Determine the [X, Y] coordinate at the center of the cell enclosing the given text.  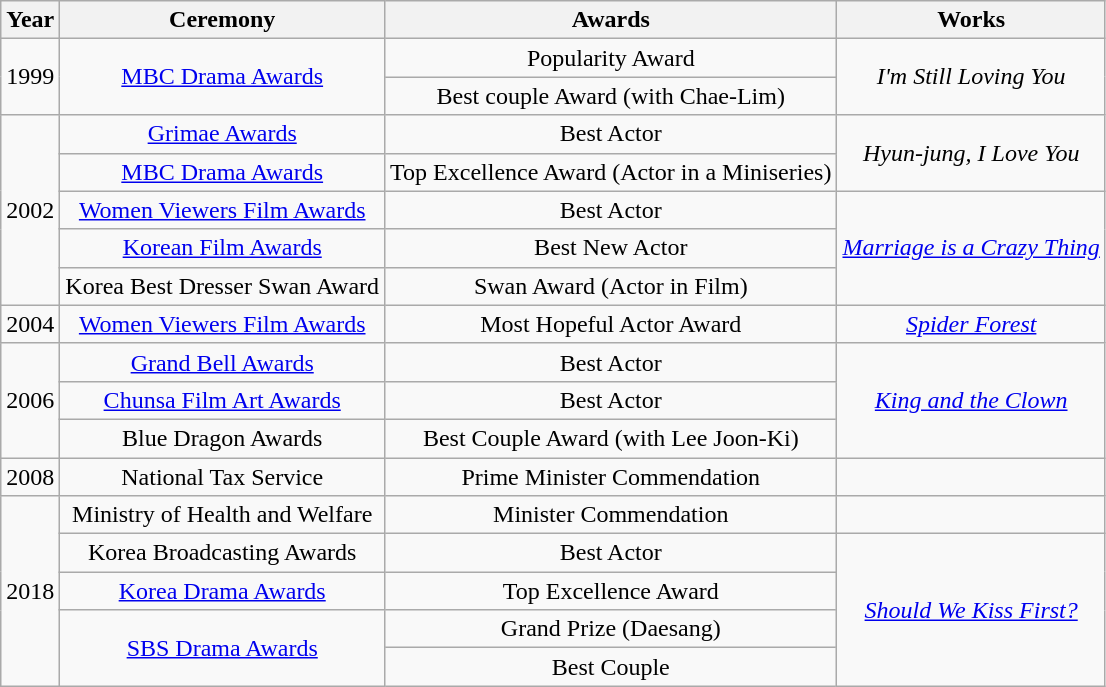
Korea Best Dresser Swan Award [222, 286]
2006 [30, 400]
Grand Prize (Daesang) [611, 629]
Korean Film Awards [222, 248]
2008 [30, 477]
SBS Drama Awards [222, 648]
Best New Actor [611, 248]
Best Couple Award (with Lee Joon-Ki) [611, 438]
Grimae Awards [222, 134]
Awards [611, 20]
1999 [30, 77]
Top Excellence Award [611, 591]
Spider Forest [971, 324]
Hyun-jung, I Love You [971, 153]
Prime Minister Commendation [611, 477]
Works [971, 20]
Should We Kiss First? [971, 610]
Popularity Award [611, 58]
Ceremony [222, 20]
Minister Commendation [611, 515]
Most Hopeful Actor Award [611, 324]
Blue Dragon Awards [222, 438]
King and the Clown [971, 400]
National Tax Service [222, 477]
Year [30, 20]
2018 [30, 591]
I'm Still Loving You [971, 77]
Best couple Award (with Chae-Lim) [611, 96]
Top Excellence Award (Actor in a Miniseries) [611, 172]
2004 [30, 324]
Ministry of Health and Welfare [222, 515]
Swan Award (Actor in Film) [611, 286]
2002 [30, 210]
Best Couple [611, 667]
Grand Bell Awards [222, 362]
Korea Drama Awards [222, 591]
Korea Broadcasting Awards [222, 553]
Marriage is a Crazy Thing [971, 248]
Chunsa Film Art Awards [222, 400]
